Provide the (x, y) coordinate of the cell's center where the given text is located.  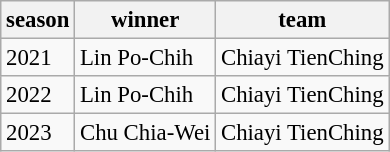
2022 (38, 95)
2021 (38, 58)
2023 (38, 133)
team (302, 20)
season (38, 20)
Chu Chia-Wei (146, 133)
winner (146, 20)
